From the cell containing the given text, extract its center point as (x, y) coordinate. 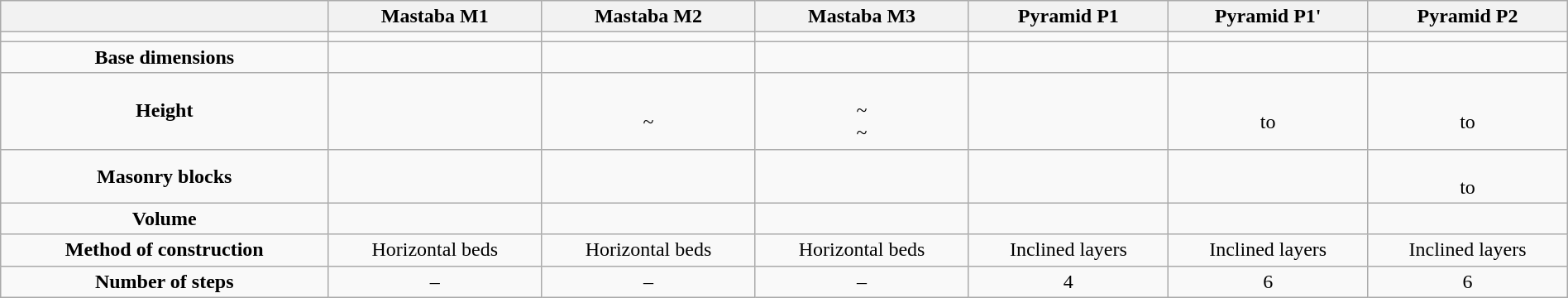
Pyramid P1' (1269, 17)
~~ (862, 111)
Mastaba M3 (862, 17)
Method of construction (165, 250)
Height (165, 111)
Masonry blocks (165, 175)
Pyramid P2 (1467, 17)
Mastaba M1 (435, 17)
Base dimensions (165, 57)
4 (1068, 281)
Mastaba M2 (648, 17)
Number of steps (165, 281)
Pyramid P1 (1068, 17)
~ (648, 111)
Volume (165, 219)
